Capture the cell that displays the provided text and extract its [x, y] central coordinate. 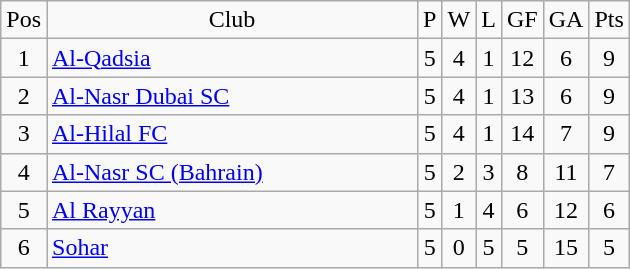
Al-Hilal FC [232, 134]
Pts [609, 20]
Al Rayyan [232, 210]
GA [566, 20]
Sohar [232, 248]
0 [459, 248]
Al-Nasr Dubai SC [232, 96]
Pos [24, 20]
11 [566, 172]
14 [522, 134]
13 [522, 96]
Club [232, 20]
15 [566, 248]
L [489, 20]
Al-Nasr SC (Bahrain) [232, 172]
8 [522, 172]
Al-Qadsia [232, 58]
P [430, 20]
W [459, 20]
GF [522, 20]
